Pinpoint the cell where the given text exists, returning its [X, Y] midpoint coordinate. 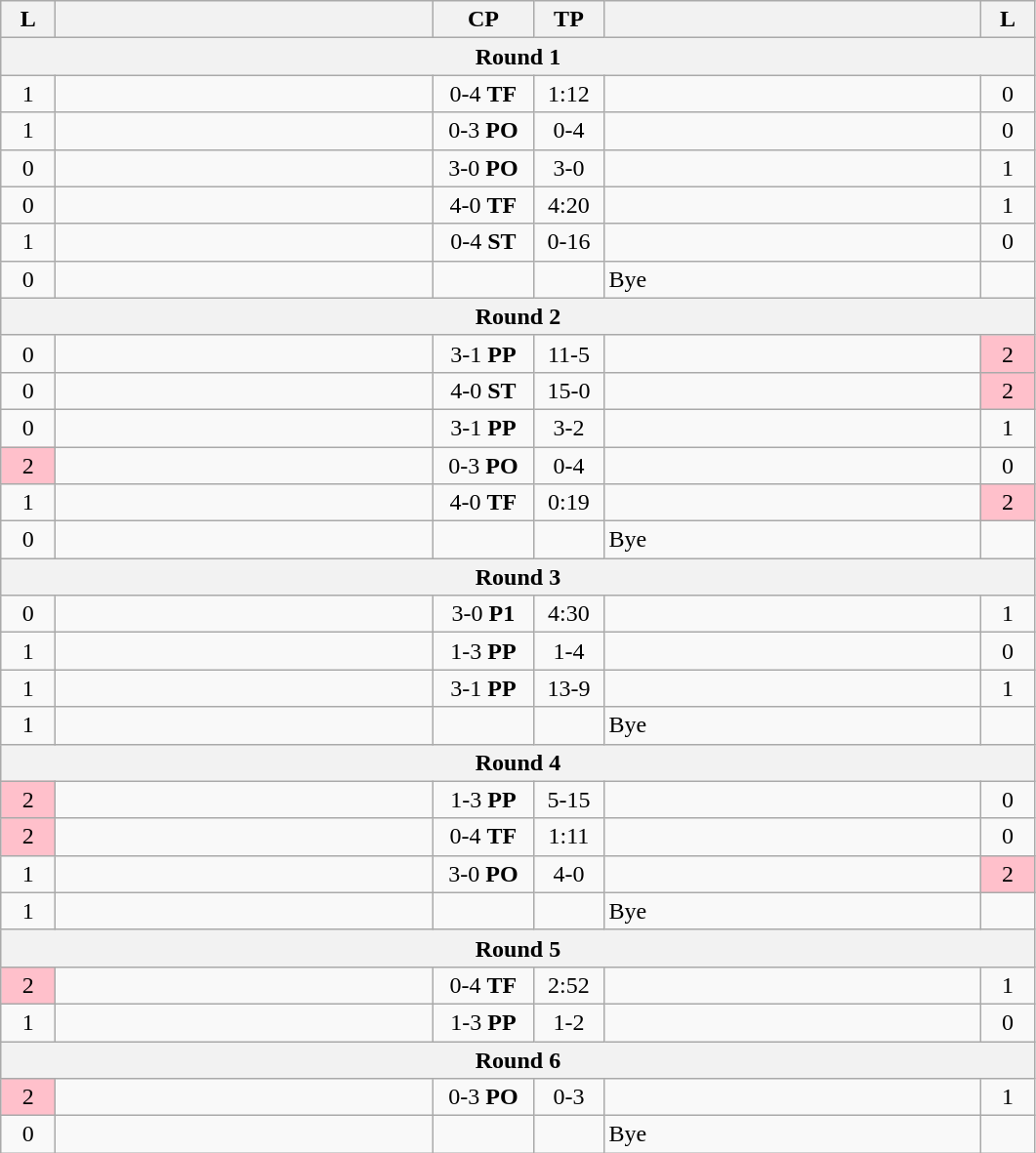
0-3 [568, 1097]
0-4 ST [483, 242]
3-0 P1 [483, 614]
4-0 ST [483, 391]
CP [483, 20]
11-5 [568, 353]
1-2 [568, 1022]
3-0 [568, 168]
Round 6 [518, 1059]
1-4 [568, 651]
1:11 [568, 837]
3-2 [568, 428]
4-0 [568, 874]
4:30 [568, 614]
TP [568, 20]
13-9 [568, 688]
0-16 [568, 242]
Round 3 [518, 577]
0:19 [568, 503]
Round 2 [518, 316]
2:52 [568, 985]
Round 1 [518, 57]
Round 4 [518, 762]
4:20 [568, 205]
Round 5 [518, 948]
15-0 [568, 391]
1:12 [568, 94]
5-15 [568, 800]
